Scan for the cell matching the given text and deliver its [x, y] coordinate at center. 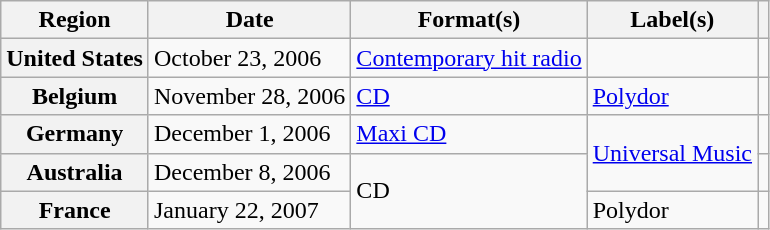
United States [75, 58]
Universal Music [672, 153]
Australia [75, 172]
Germany [75, 134]
Format(s) [469, 20]
December 8, 2006 [249, 172]
France [75, 210]
October 23, 2006 [249, 58]
January 22, 2007 [249, 210]
Region [75, 20]
Belgium [75, 96]
November 28, 2006 [249, 96]
Maxi CD [469, 134]
Label(s) [672, 20]
Date [249, 20]
December 1, 2006 [249, 134]
Contemporary hit radio [469, 58]
